Output the [X, Y] coordinate of the center of the cell containing the given text.  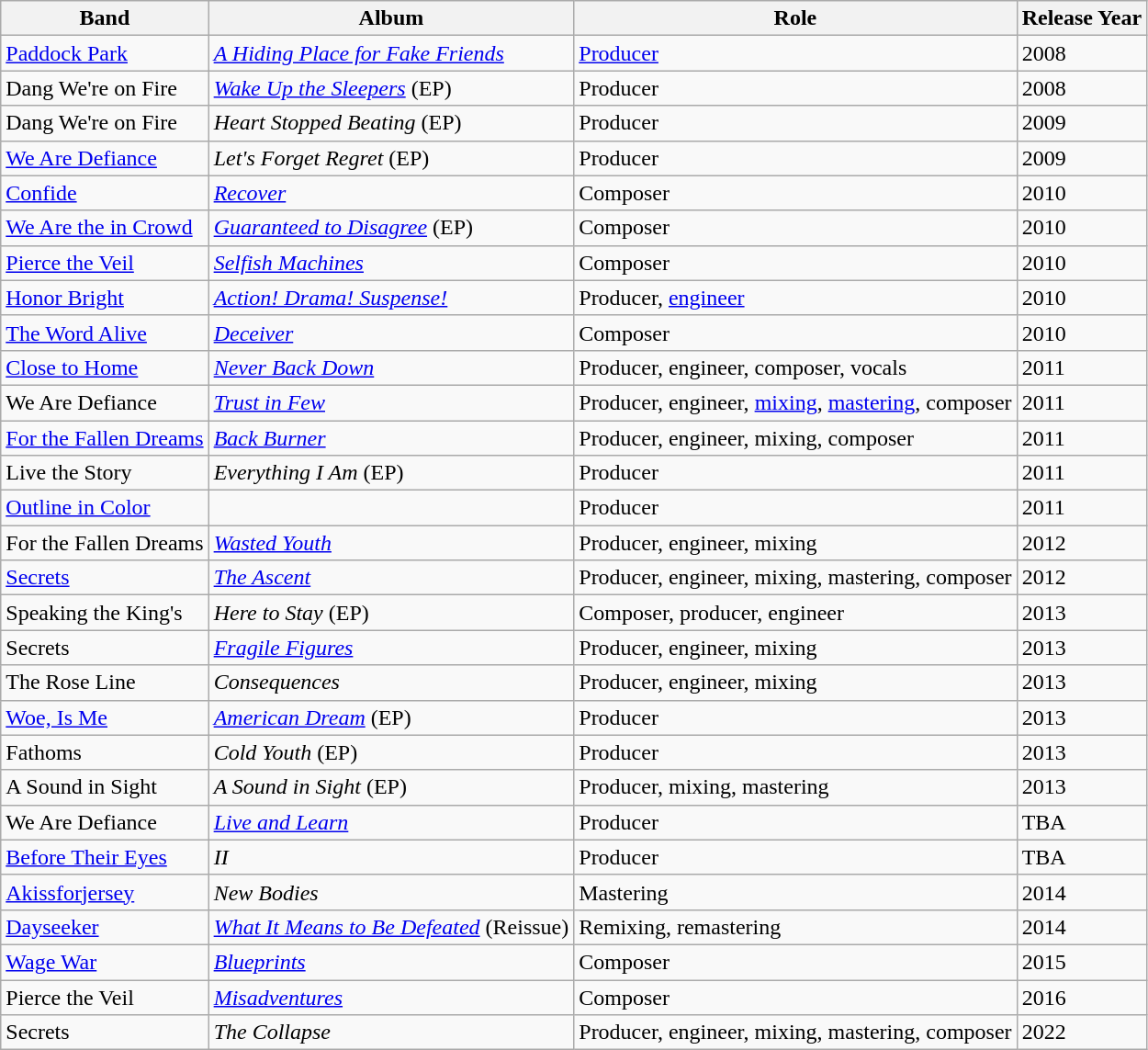
Speaking the King's [105, 613]
Remixing, remastering [795, 927]
Producer, engineer [795, 298]
New Bodies [391, 892]
We Are the in Crowd [105, 228]
Close to Home [105, 367]
Back Burner [391, 438]
Album [391, 18]
Producer, engineer, composer, vocals [795, 367]
Selfish Machines [391, 263]
Here to Stay (EP) [391, 613]
2015 [1082, 962]
A Sound in Sight [105, 787]
Live and Learn [391, 822]
Producer, mixing, mastering [795, 787]
Blueprints [391, 962]
Dayseeker [105, 927]
Deceiver [391, 333]
Producer, engineer, mixing, composer [795, 438]
Recover [391, 193]
Fragile Figures [391, 648]
The Rose Line [105, 683]
Let's Forget Regret (EP) [391, 158]
Honor Bright [105, 298]
A Sound in Sight (EP) [391, 787]
Band [105, 18]
The Ascent [391, 578]
Misadventures [391, 997]
Heart Stopped Beating (EP) [391, 123]
A Hiding Place for Fake Friends [391, 53]
2016 [1082, 997]
Guaranteed to Disagree (EP) [391, 228]
Confide [105, 193]
Trust in Few [391, 402]
Akissforjersey [105, 892]
Live the Story [105, 473]
Woe, Is Me [105, 717]
II [391, 857]
Mastering [795, 892]
The Word Alive [105, 333]
Before Their Eyes [105, 857]
Consequences [391, 683]
What It Means to Be Defeated (Reissue) [391, 927]
Outline in Color [105, 508]
Cold Youth (EP) [391, 752]
Wasted Youth [391, 543]
Fathoms [105, 752]
Release Year [1082, 18]
Everything I Am (EP) [391, 473]
Composer, producer, engineer [795, 613]
Wage War [105, 962]
Role [795, 18]
American Dream (EP) [391, 717]
Wake Up the Sleepers (EP) [391, 88]
The Collapse [391, 1033]
2022 [1082, 1033]
Never Back Down [391, 367]
Action! Drama! Suspense! [391, 298]
Paddock Park [105, 53]
